Identify which cell holds the provided text, then report its (x, y) central coordinate. 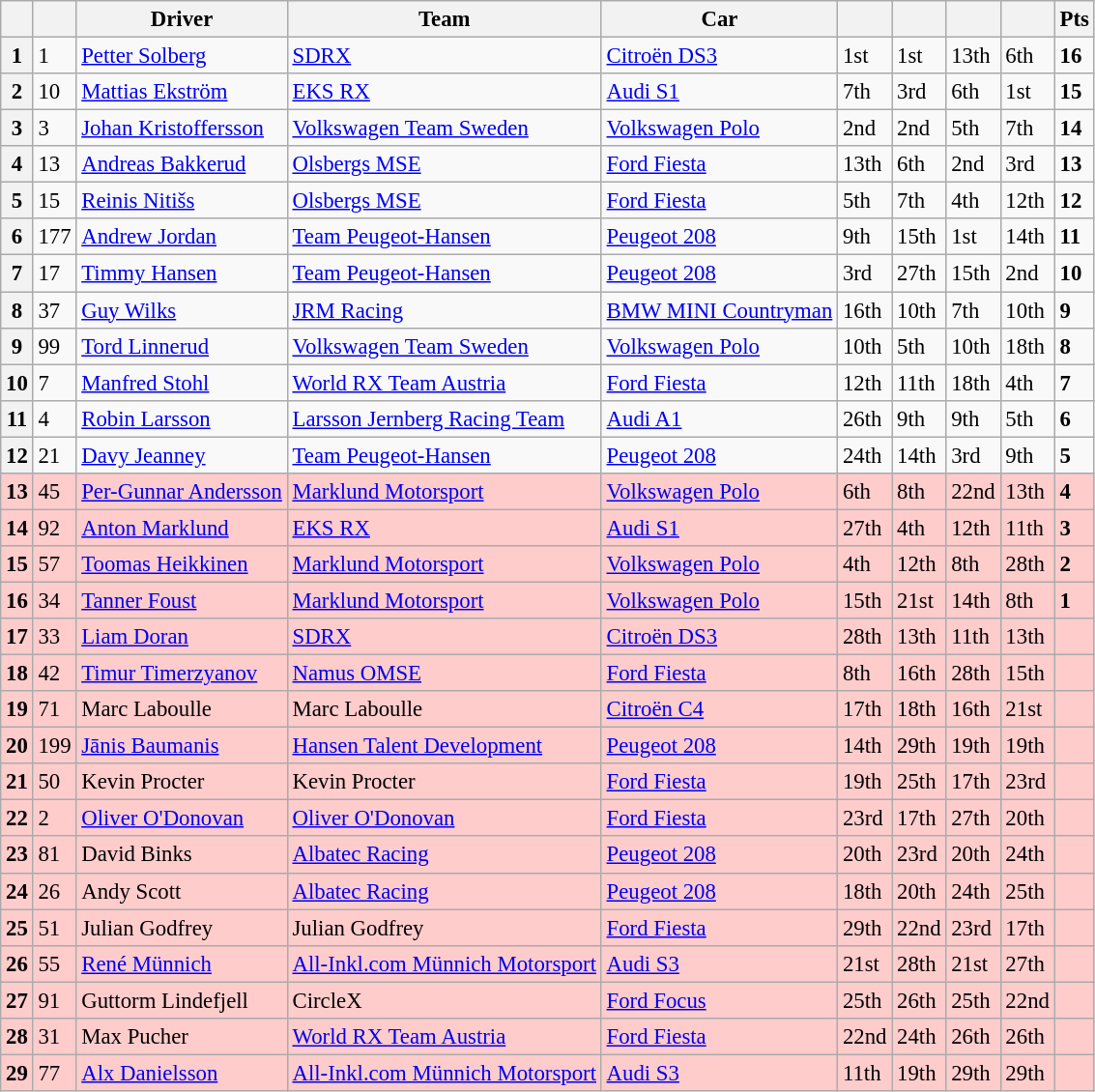
91 (54, 1000)
Timur Timerzyanov (182, 674)
28 (17, 1037)
Pts (1075, 19)
33 (54, 637)
Audi A1 (719, 418)
20 (17, 746)
51 (54, 928)
Max Pucher (182, 1037)
Andrew Jordan (182, 237)
Car (719, 19)
55 (54, 963)
177 (54, 237)
31 (54, 1037)
Petter Solberg (182, 56)
99 (54, 346)
77 (54, 1073)
29 (17, 1073)
Davy Jeanney (182, 455)
René Münnich (182, 963)
Team (445, 19)
Liam Doran (182, 637)
Driver (182, 19)
Ford Focus (719, 1000)
Jānis Baumanis (182, 746)
71 (54, 709)
Andy Scott (182, 891)
Guttorm Lindefjell (182, 1000)
Citroën C4 (719, 709)
57 (54, 564)
92 (54, 528)
Anton Marklund (182, 528)
22 (17, 819)
50 (54, 782)
34 (54, 600)
BMW MINI Countryman (719, 310)
Reinis Nitišs (182, 201)
Tanner Foust (182, 600)
CircleX (445, 1000)
27 (17, 1000)
24 (17, 891)
23 (17, 855)
Guy Wilks (182, 310)
Per-Gunnar Andersson (182, 492)
18 (17, 674)
Mattias Ekström (182, 92)
37 (54, 310)
Andreas Bakkerud (182, 164)
Namus OMSE (445, 674)
199 (54, 746)
David Binks (182, 855)
Johan Kristoffersson (182, 129)
JRM Racing (445, 310)
Larsson Jernberg Racing Team (445, 418)
Toomas Heikkinen (182, 564)
81 (54, 855)
Timmy Hansen (182, 273)
Manfred Stohl (182, 383)
25 (17, 928)
42 (54, 674)
45 (54, 492)
Hansen Talent Development (445, 746)
Alx Danielsson (182, 1073)
Robin Larsson (182, 418)
Tord Linnerud (182, 346)
19 (17, 709)
